Detect which cell encompasses the target text, then output its [x, y] center coordinate. 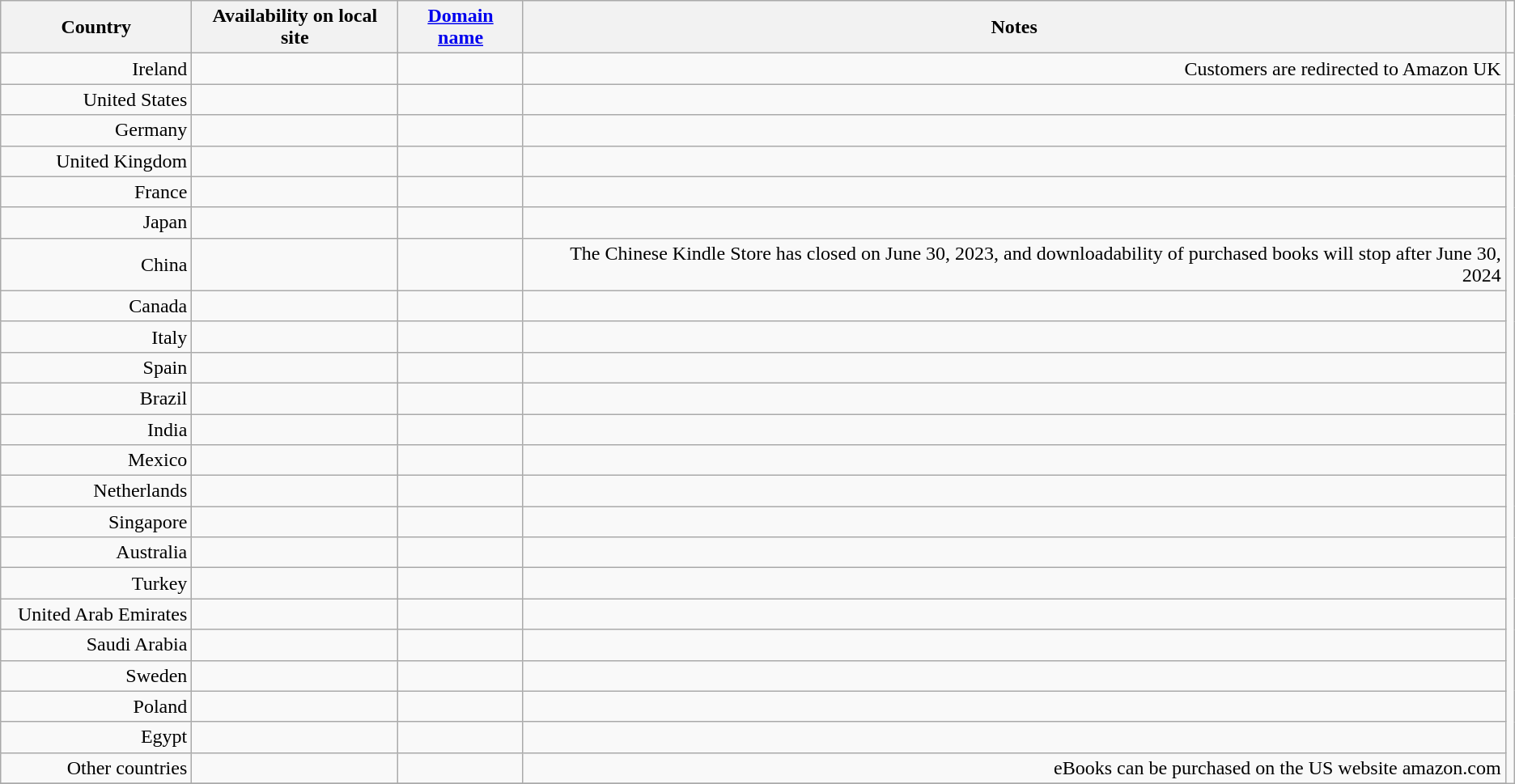
Spain [96, 367]
Ireland [96, 69]
Brazil [96, 398]
China [96, 264]
Egypt [96, 737]
Turkey [96, 583]
Netherlands [96, 491]
Domain name [460, 28]
Australia [96, 553]
Canada [96, 306]
France [96, 192]
Availability on local site [295, 28]
Japan [96, 222]
Other countries [96, 768]
India [96, 430]
Italy [96, 337]
United Arab Emirates [96, 614]
Mexico [96, 460]
Country [96, 28]
eBooks can be purchased on the US website amazon.com [1014, 768]
Germany [96, 130]
Saudi Arabia [96, 645]
Poland [96, 706]
United States [96, 100]
Sweden [96, 676]
Singapore [96, 522]
United Kingdom [96, 161]
Notes [1014, 28]
The Chinese Kindle Store has closed on June 30, 2023, and downloadability of purchased books will stop after June 30, 2024 [1014, 264]
Customers are redirected to Amazon UK [1014, 69]
